Pinpoint the cell where the given text exists, returning its [x, y] midpoint coordinate. 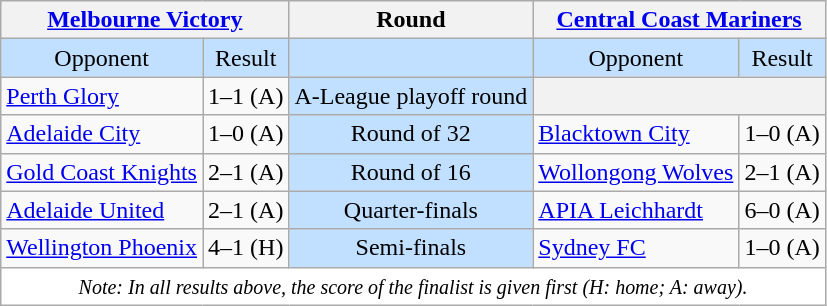
Round of 32 [411, 134]
Round of 16 [411, 172]
Gold Coast Knights [102, 172]
Adelaide United [102, 210]
Sydney FC [636, 248]
1–1 (A) [246, 96]
Round [411, 20]
Wollongong Wolves [636, 172]
Semi-finals [411, 248]
APIA Leichhardt [636, 210]
Melbourne Victory [145, 20]
6–0 (A) [782, 210]
Adelaide City [102, 134]
Wellington Phoenix [102, 248]
A-League playoff round [411, 96]
Perth Glory [102, 96]
Note: In all results above, the score of the finalist is given first (H: home; A: away). [414, 286]
Quarter-finals [411, 210]
Blacktown City [636, 134]
4–1 (H) [246, 248]
Central Coast Mariners [679, 20]
